Capture the cell that displays the provided text and extract its (X, Y) central coordinate. 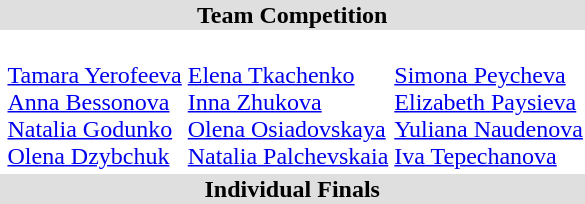
Tamara YerofeevaAnna BessonovaNatalia GodunkoOlena Dzybchuk (94, 102)
Elena TkachenkoInna ZhukovaOlena OsiadovskayaNatalia Palchevskaia (288, 102)
Simona PeychevaElizabeth PaysievaYuliana Naudenova Iva Tepechanova (489, 102)
Team Competition (292, 15)
Individual Finals (292, 189)
